Identify which cell holds the provided text, then report its (X, Y) central coordinate. 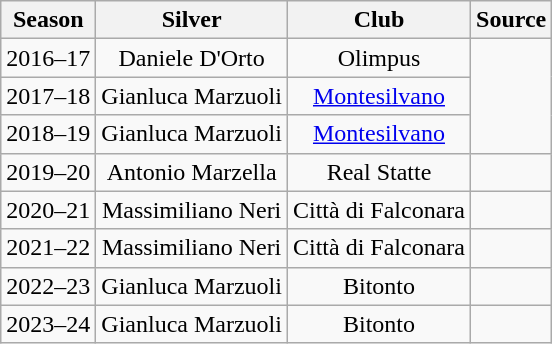
Daniele D'Orto (192, 58)
2017–18 (48, 96)
2023–24 (48, 324)
2021–22 (48, 248)
Club (378, 20)
Silver (192, 20)
Olimpus (378, 58)
Antonio Marzella (192, 172)
Real Statte (378, 172)
2019–20 (48, 172)
Source (512, 20)
Season (48, 20)
2022–23 (48, 286)
2018–19 (48, 134)
2016–17 (48, 58)
2020–21 (48, 210)
